Search for the cell housing the specified text and yield its [x, y] center coordinate. 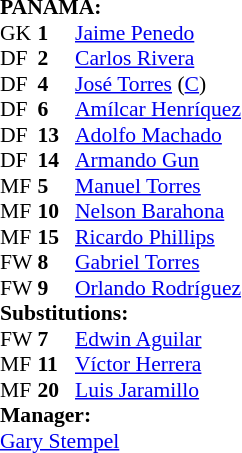
14 [57, 161]
7 [57, 339]
Jaime Penedo [158, 33]
11 [57, 365]
15 [57, 237]
Manager: [120, 415]
2 [57, 59]
13 [57, 135]
1 [57, 33]
Adolfo Machado [158, 135]
Manuel Torres [158, 186]
10 [57, 211]
4 [57, 84]
Nelson Barahona [158, 211]
6 [57, 109]
20 [57, 390]
9 [57, 288]
Gabriel Torres [158, 263]
Víctor Herrera [158, 365]
Luis Jaramillo [158, 390]
Orlando Rodríguez [158, 288]
Ricardo Phillips [158, 237]
Carlos Rivera [158, 59]
GK [19, 33]
8 [57, 263]
Substitutions: [120, 313]
Armando Gun [158, 161]
Amílcar Henríquez [158, 109]
José Torres (C) [158, 84]
Edwin Aguilar [158, 339]
5 [57, 186]
